For the text-containing cell, return its midpoint in (x, y) coordinate format. 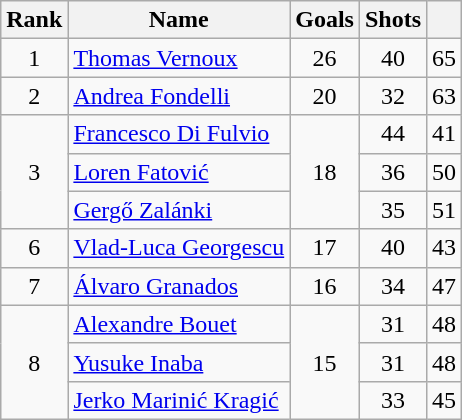
Name (179, 20)
Jerko Marinić Kragić (179, 400)
Shots (392, 20)
Rank (34, 20)
36 (392, 172)
Vlad-Luca Georgescu (179, 248)
65 (444, 58)
1 (34, 58)
2 (34, 96)
26 (325, 58)
Goals (325, 20)
Álvaro Granados (179, 286)
Andrea Fondelli (179, 96)
35 (392, 210)
32 (392, 96)
51 (444, 210)
17 (325, 248)
8 (34, 362)
47 (444, 286)
41 (444, 134)
18 (325, 172)
43 (444, 248)
7 (34, 286)
Francesco Di Fulvio (179, 134)
45 (444, 400)
3 (34, 172)
6 (34, 248)
20 (325, 96)
Thomas Vernoux (179, 58)
Alexandre Bouet (179, 324)
34 (392, 286)
16 (325, 286)
Yusuke Inaba (179, 362)
Gergő Zalánki (179, 210)
33 (392, 400)
Loren Fatović (179, 172)
44 (392, 134)
63 (444, 96)
50 (444, 172)
15 (325, 362)
